Output the [X, Y] coordinate of the center of the cell containing the given text.  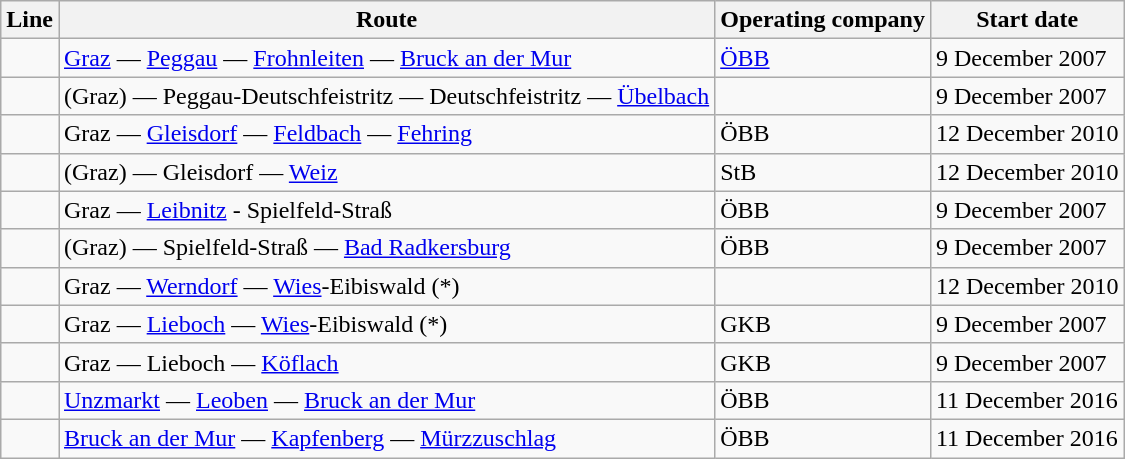
Bruck an der Mur — Kapfenberg — Mürzzuschlag [386, 438]
Unzmarkt — Leoben — Bruck an der Mur [386, 400]
Line [30, 20]
Start date [1027, 20]
Graz — Leibnitz - Spielfeld-Straß [386, 210]
Graz — Lieboch — Wies-Eibiswald (*) [386, 324]
Route [386, 20]
Graz — Gleisdorf — Feldbach — Fehring [386, 134]
Graz — Peggau — Frohnleiten — Bruck an der Mur [386, 58]
(Graz) — Peggau-Deutschfeistritz — Deutschfeistritz — Übelbach [386, 96]
(Graz) — Gleisdorf — Weiz [386, 172]
Operating company [823, 20]
Graz — Werndorf — Wies-Eibiswald (*) [386, 286]
StB [823, 172]
Graz — Lieboch — Köflach [386, 362]
(Graz) — Spielfeld-Straß — Bad Radkersburg [386, 248]
